Determine the [X, Y] coordinate at the center of the cell enclosing the given text.  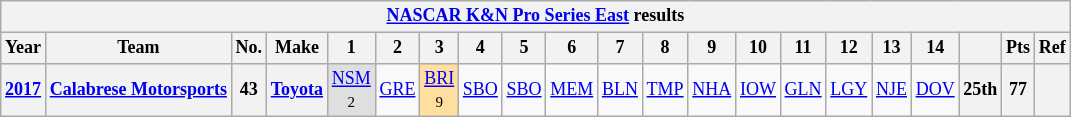
GLN [803, 90]
2 [398, 48]
IOW [758, 90]
GRE [398, 90]
8 [665, 48]
2017 [24, 90]
NSM2 [351, 90]
NHA [712, 90]
Team [138, 48]
Toyota [296, 90]
BLN [620, 90]
1 [351, 48]
25th [980, 90]
DOV [935, 90]
7 [620, 48]
LGY [849, 90]
Calabrese Motorsports [138, 90]
14 [935, 48]
13 [892, 48]
9 [712, 48]
NASCAR K&N Pro Series East results [536, 16]
4 [481, 48]
TMP [665, 90]
43 [248, 90]
5 [524, 48]
12 [849, 48]
Ref [1052, 48]
No. [248, 48]
Year [24, 48]
3 [440, 48]
11 [803, 48]
Pts [1018, 48]
77 [1018, 90]
MEM [572, 90]
BRI9 [440, 90]
10 [758, 48]
NJE [892, 90]
6 [572, 48]
Make [296, 48]
